Extract the [x, y] coordinate from the center of the cell holding the provided text.  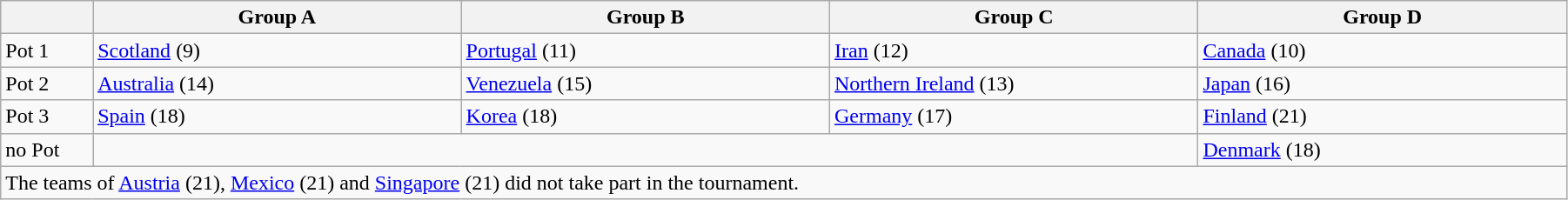
Iran (12) [1013, 50]
Northern Ireland (13) [1013, 83]
Denmark (18) [1383, 150]
Japan (16) [1383, 83]
Canada (10) [1383, 50]
Portugal (11) [646, 50]
Pot 1 [47, 50]
Group A [277, 17]
no Pot [47, 150]
Group C [1013, 17]
Group B [646, 17]
Scotland (9) [277, 50]
Australia (14) [277, 83]
The teams of Austria (21), Mexico (21) and Singapore (21) did not take part in the tournament. [784, 183]
Pot 3 [47, 117]
Germany (17) [1013, 117]
Group D [1383, 17]
Pot 2 [47, 83]
Venezuela (15) [646, 83]
Korea (18) [646, 117]
Spain (18) [277, 117]
Finland (21) [1383, 117]
